Provide the (x, y) coordinate of the cell's center where the given text is located.  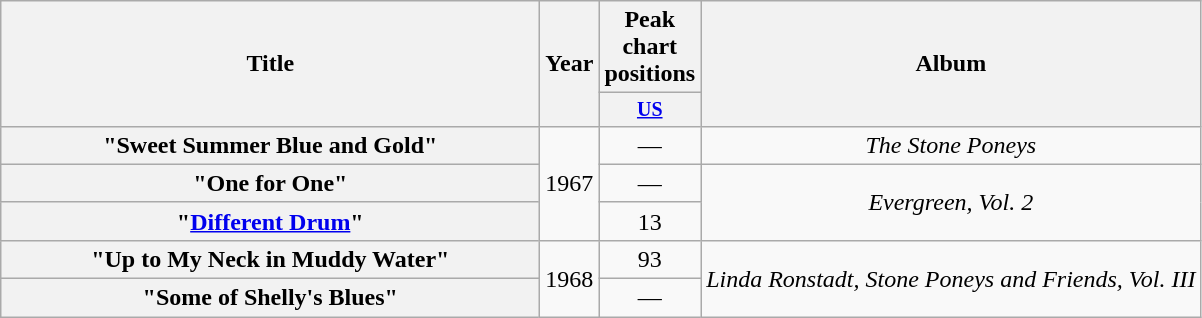
1968 (570, 278)
US (650, 110)
"Up to My Neck in Muddy Water" (270, 259)
"Different Drum" (270, 221)
Linda Ronstadt, Stone Poneys and Friends, Vol. III (951, 278)
Album (951, 64)
1967 (570, 183)
"Sweet Summer Blue and Gold" (270, 145)
93 (650, 259)
"Some of Shelly's Blues" (270, 298)
Year (570, 64)
The Stone Poneys (951, 145)
Title (270, 64)
Peak chart positions (650, 47)
Evergreen, Vol. 2 (951, 202)
"One for One" (270, 183)
13 (650, 221)
